Capture the cell that displays the provided text and extract its (x, y) central coordinate. 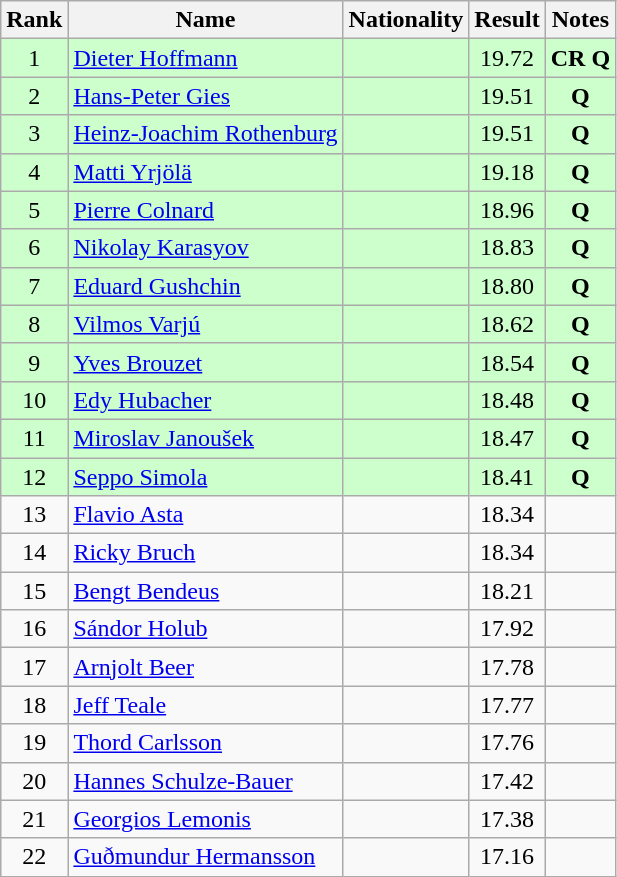
1 (34, 58)
18 (34, 705)
Georgios Lemonis (206, 819)
9 (34, 362)
17.38 (507, 819)
14 (34, 553)
19.72 (507, 58)
18.54 (507, 362)
Ricky Bruch (206, 553)
Rank (34, 20)
18.21 (507, 591)
Heinz-Joachim Rothenburg (206, 134)
Pierre Colnard (206, 210)
Edy Hubacher (206, 400)
Seppo Simola (206, 477)
17.92 (507, 629)
Nikolay Karasyov (206, 248)
21 (34, 819)
CR Q (580, 58)
Jeff Teale (206, 705)
Miroslav Janoušek (206, 438)
Notes (580, 20)
Vilmos Varjú (206, 324)
12 (34, 477)
15 (34, 591)
19.18 (507, 172)
Name (206, 20)
18.47 (507, 438)
18.62 (507, 324)
19 (34, 743)
18.96 (507, 210)
Eduard Gushchin (206, 286)
Matti Yrjölä (206, 172)
Arnjolt Beer (206, 667)
Bengt Bendeus (206, 591)
13 (34, 515)
16 (34, 629)
Yves Brouzet (206, 362)
3 (34, 134)
17.76 (507, 743)
Dieter Hoffmann (206, 58)
18.48 (507, 400)
Hannes Schulze-Bauer (206, 781)
Thord Carlsson (206, 743)
11 (34, 438)
2 (34, 96)
Nationality (406, 20)
7 (34, 286)
17.78 (507, 667)
17 (34, 667)
17.16 (507, 857)
Sándor Holub (206, 629)
22 (34, 857)
6 (34, 248)
Hans-Peter Gies (206, 96)
Guðmundur Hermansson (206, 857)
10 (34, 400)
17.77 (507, 705)
18.41 (507, 477)
4 (34, 172)
18.83 (507, 248)
8 (34, 324)
5 (34, 210)
17.42 (507, 781)
Flavio Asta (206, 515)
18.80 (507, 286)
Result (507, 20)
20 (34, 781)
